Search for the cell housing the specified text and yield its (x, y) center coordinate. 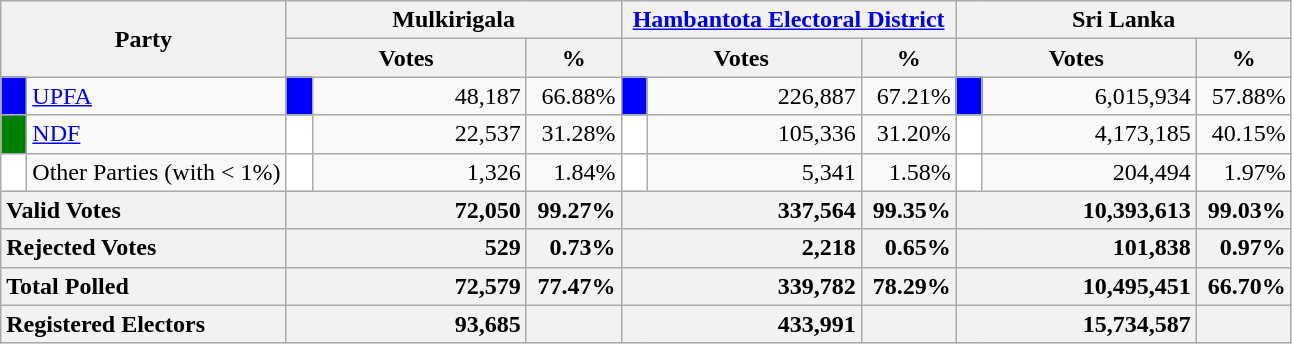
339,782 (741, 286)
Sri Lanka (1124, 20)
0.65% (908, 248)
Hambantota Electoral District (788, 20)
226,887 (754, 96)
529 (406, 248)
93,685 (406, 324)
31.28% (574, 134)
0.73% (574, 248)
77.47% (574, 286)
1.58% (908, 172)
31.20% (908, 134)
Valid Votes (144, 210)
10,495,451 (1076, 286)
72,579 (406, 286)
Party (144, 39)
204,494 (1089, 172)
99.03% (1244, 210)
99.27% (574, 210)
Mulkirigala (454, 20)
2,218 (741, 248)
105,336 (754, 134)
67.21% (908, 96)
1,326 (419, 172)
1.97% (1244, 172)
NDF (156, 134)
4,173,185 (1089, 134)
Other Parties (with < 1%) (156, 172)
Total Polled (144, 286)
UPFA (156, 96)
66.88% (574, 96)
57.88% (1244, 96)
Registered Electors (144, 324)
66.70% (1244, 286)
337,564 (741, 210)
99.35% (908, 210)
40.15% (1244, 134)
22,537 (419, 134)
0.97% (1244, 248)
10,393,613 (1076, 210)
433,991 (741, 324)
5,341 (754, 172)
Rejected Votes (144, 248)
72,050 (406, 210)
15,734,587 (1076, 324)
78.29% (908, 286)
6,015,934 (1089, 96)
1.84% (574, 172)
48,187 (419, 96)
101,838 (1076, 248)
